Return the (X, Y) coordinate for the center point of the cell that contains the specified text.  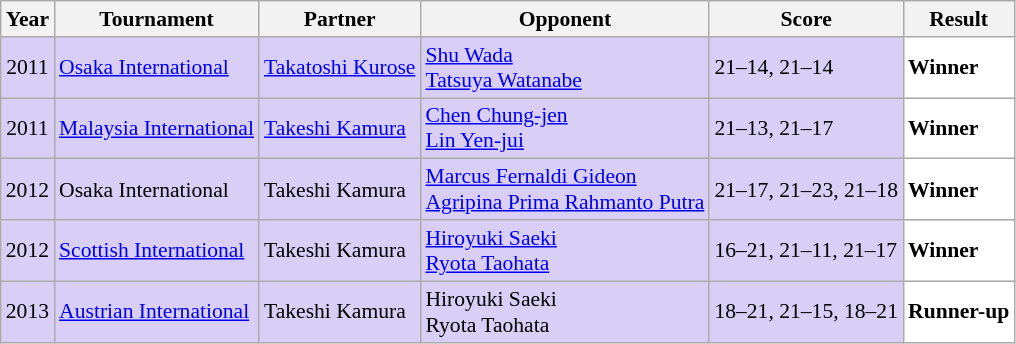
Opponent (564, 19)
Result (958, 19)
21–17, 21–23, 21–18 (806, 190)
21–14, 21–14 (806, 68)
Tournament (156, 19)
Partner (340, 19)
Scottish International (156, 250)
Score (806, 19)
2013 (28, 312)
Marcus Fernaldi Gideon Agripina Prima Rahmanto Putra (564, 190)
Runner-up (958, 312)
21–13, 21–17 (806, 128)
Malaysia International (156, 128)
18–21, 21–15, 18–21 (806, 312)
Year (28, 19)
Takatoshi Kurose (340, 68)
Chen Chung-jen Lin Yen-jui (564, 128)
Austrian International (156, 312)
Shu Wada Tatsuya Watanabe (564, 68)
16–21, 21–11, 21–17 (806, 250)
